Scan for the cell matching the given text and deliver its [x, y] coordinate at center. 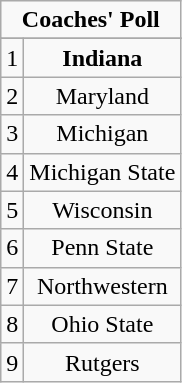
Wisconsin [102, 210]
Rutgers [102, 362]
6 [12, 248]
7 [12, 286]
8 [12, 324]
Michigan State [102, 172]
Michigan [102, 134]
Coaches' Poll [91, 20]
Ohio State [102, 324]
5 [12, 210]
2 [12, 96]
Penn State [102, 248]
Maryland [102, 96]
Northwestern [102, 286]
3 [12, 134]
Indiana [102, 58]
9 [12, 362]
1 [12, 58]
4 [12, 172]
